Scan for the cell matching the given text and deliver its (X, Y) coordinate at center. 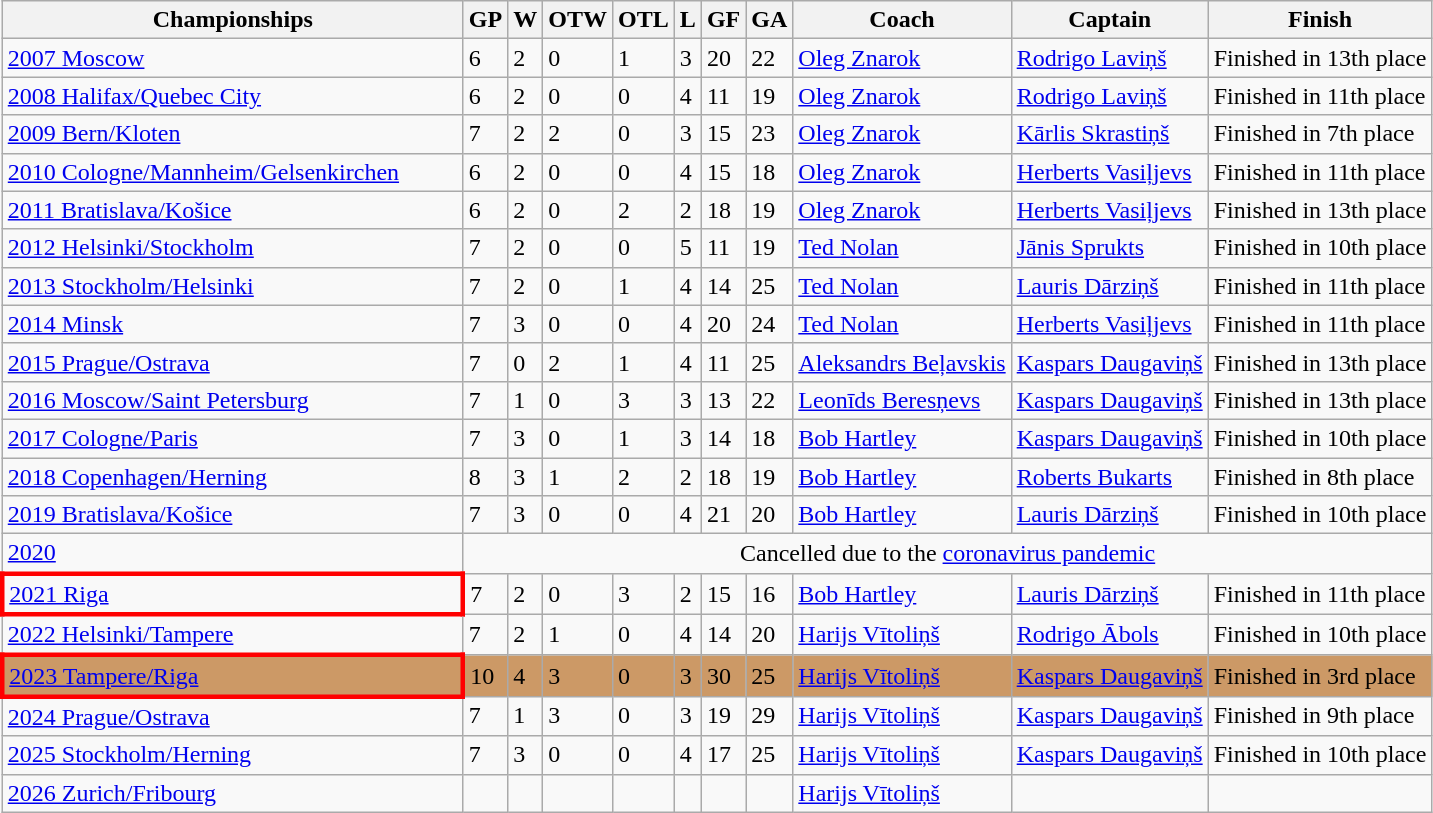
2008 Halifax/Quebec City (232, 96)
2020 (232, 554)
2014 Minsk (232, 324)
2015 Prague/Ostrava (232, 362)
Rodrigo Ābols (1110, 634)
2009 Bern/Kloten (232, 134)
2018 Copenhagen/Herning (232, 477)
8 (485, 477)
GA (770, 20)
L (688, 20)
Finished in 9th place (1320, 716)
2016 Moscow/Saint Petersburg (232, 400)
Finished in 3rd place (1320, 676)
Coach (902, 20)
Finished in 8th place (1320, 477)
24 (770, 324)
OTL (644, 20)
2007 Moscow (232, 58)
2022 Helsinki/Tampere (232, 634)
Cancelled due to the coronavirus pandemic (948, 554)
2024 Prague/Ostrava (232, 716)
2025 Stockholm/Herning (232, 755)
2026 Zurich/Fribourg (232, 793)
29 (770, 716)
2012 Helsinki/Stockholm (232, 248)
30 (723, 676)
GP (485, 20)
2011 Bratislava/Košice (232, 210)
GF (723, 20)
2010 Cologne/Mannheim/Gelsenkirchen (232, 172)
Finish (1320, 20)
13 (723, 400)
2017 Cologne/Paris (232, 438)
23 (770, 134)
10 (485, 676)
2021 Riga (232, 594)
17 (723, 755)
Kārlis Skrastiņš (1110, 134)
2019 Bratislava/Košice (232, 515)
Aleksandrs Beļavskis (902, 362)
2013 Stockholm/Helsinki (232, 286)
21 (723, 515)
Leonīds Beresņevs (902, 400)
Finished in 7th place (1320, 134)
Jānis Sprukts (1110, 248)
Captain (1110, 20)
Roberts Bukarts (1110, 477)
OTW (578, 20)
2023 Tampere/Riga (232, 676)
5 (688, 248)
16 (770, 594)
Championships (232, 20)
W (526, 20)
